Extract the (x, y) coordinate from the center of the cell holding the provided text.  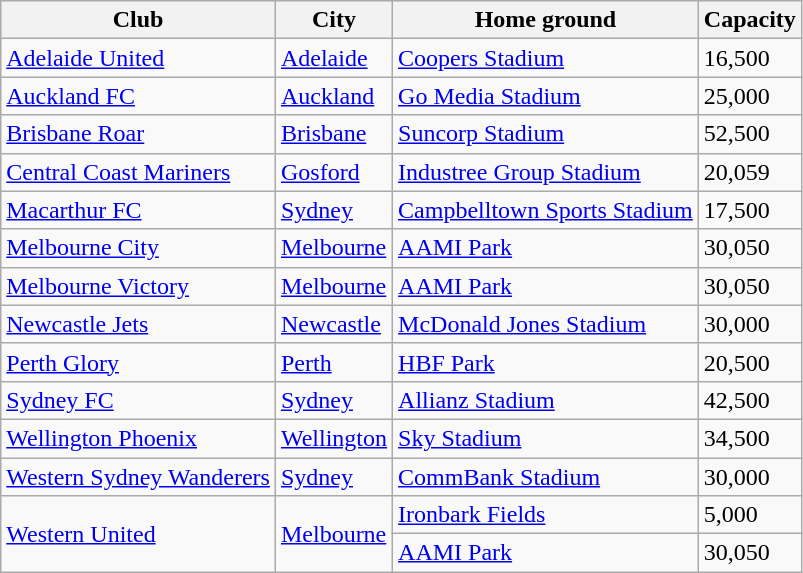
CommBank Stadium (546, 477)
17,500 (750, 210)
52,500 (750, 134)
McDonald Jones Stadium (546, 324)
Allianz Stadium (546, 400)
Perth (334, 362)
Campbelltown Sports Stadium (546, 210)
Wellington (334, 438)
16,500 (750, 58)
Coopers Stadium (546, 58)
Western Sydney Wanderers (138, 477)
Club (138, 20)
Brisbane Roar (138, 134)
Sydney FC (138, 400)
Ironbark Fields (546, 515)
Adelaide (334, 58)
Industree Group Stadium (546, 172)
Auckland FC (138, 96)
Home ground (546, 20)
Newcastle (334, 324)
Melbourne Victory (138, 286)
Auckland (334, 96)
Suncorp Stadium (546, 134)
42,500 (750, 400)
Sky Stadium (546, 438)
5,000 (750, 515)
Melbourne City (138, 248)
Adelaide United (138, 58)
Perth Glory (138, 362)
Macarthur FC (138, 210)
Brisbane (334, 134)
Western United (138, 534)
Wellington Phoenix (138, 438)
Central Coast Mariners (138, 172)
City (334, 20)
Gosford (334, 172)
20,059 (750, 172)
Capacity (750, 20)
34,500 (750, 438)
Go Media Stadium (546, 96)
HBF Park (546, 362)
25,000 (750, 96)
20,500 (750, 362)
Newcastle Jets (138, 324)
